Extract the (x, y) coordinate from the center of the cell holding the provided text.  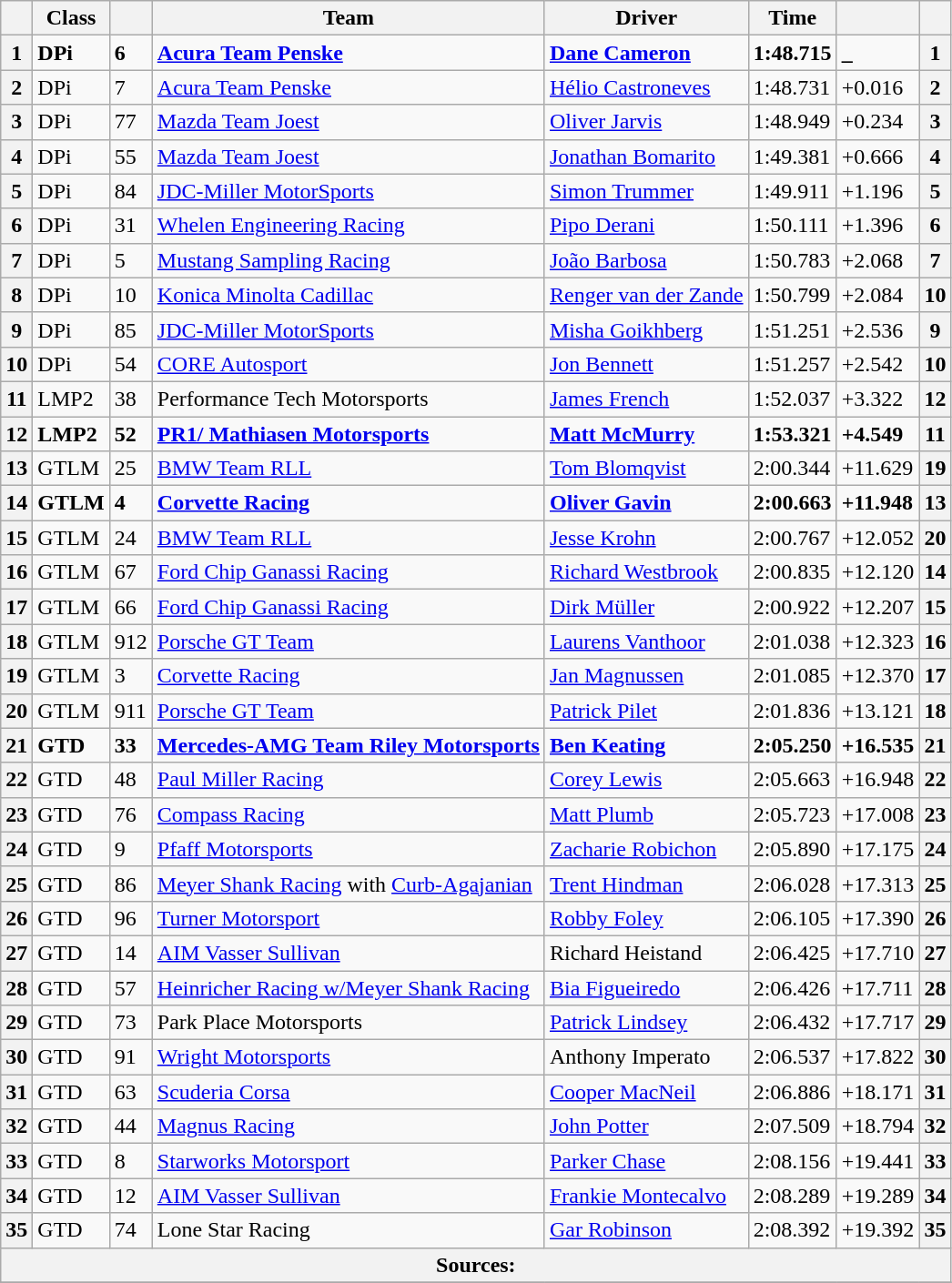
Magnus Racing (348, 1126)
Pipo Derani (646, 226)
+16.535 (877, 745)
+17.717 (877, 1023)
Ben Keating (646, 745)
Dirk Müller (646, 607)
+12.207 (877, 607)
2:06.426 (792, 987)
+2.536 (877, 329)
911 (131, 711)
Simon Trummer (646, 191)
Misha Goikhberg (646, 329)
Sources: (476, 1265)
Konica Minolta Cadillac (348, 295)
Paul Miller Racing (348, 780)
+0.666 (877, 157)
+17.175 (877, 849)
2:05.663 (792, 780)
38 (131, 399)
1:51.257 (792, 364)
PR1/ Mathiasen Motorsports (348, 434)
Driver (646, 18)
2:00.835 (792, 572)
2:05.890 (792, 849)
1:53.321 (792, 434)
Park Place Motorsports (348, 1023)
+19.392 (877, 1230)
Richard Westbrook (646, 572)
+13.121 (877, 711)
Mercedes-AMG Team Riley Motorsports (348, 745)
1:50.799 (792, 295)
+17.390 (877, 918)
2:05.723 (792, 814)
1:52.037 (792, 399)
86 (131, 884)
Jon Bennett (646, 364)
2:00.767 (792, 538)
Oliver Gavin (646, 503)
Turner Motorsport (348, 918)
Jesse Krohn (646, 538)
2:01.836 (792, 711)
2:01.085 (792, 676)
2:08.156 (792, 1161)
Anthony Imperato (646, 1057)
Patrick Lindsey (646, 1023)
52 (131, 434)
Starworks Motorsport (348, 1161)
Scuderia Corsa (348, 1092)
912 (131, 641)
1:49.381 (792, 157)
1:50.111 (792, 226)
2:00.344 (792, 469)
Patrick Pilet (646, 711)
+3.322 (877, 399)
2:06.537 (792, 1057)
+1.396 (877, 226)
1:50.783 (792, 260)
+12.323 (877, 641)
Gar Robinson (646, 1230)
Jonathan Bomarito (646, 157)
Tom Blomqvist (646, 469)
Hélio Castroneves (646, 87)
Cooper MacNeil (646, 1092)
Frankie Montecalvo (646, 1196)
54 (131, 364)
CORE Autosport (348, 364)
Class (71, 18)
73 (131, 1023)
84 (131, 191)
76 (131, 814)
Dane Cameron (646, 53)
91 (131, 1057)
+19.289 (877, 1196)
+17.822 (877, 1057)
85 (131, 329)
James French (646, 399)
Renger van der Zande (646, 295)
44 (131, 1126)
+11.629 (877, 469)
John Potter (646, 1126)
1:51.251 (792, 329)
Meyer Shank Racing with Curb-Agajanian (348, 884)
2:06.432 (792, 1023)
+12.370 (877, 676)
+17.008 (877, 814)
1:48.731 (792, 87)
+1.196 (877, 191)
48 (131, 780)
Bia Figueiredo (646, 987)
Whelen Engineering Racing (348, 226)
2:00.922 (792, 607)
Laurens Vanthoor (646, 641)
Robby Foley (646, 918)
+19.441 (877, 1161)
Team (348, 18)
2:01.038 (792, 641)
+16.948 (877, 780)
Matt Plumb (646, 814)
Compass Racing (348, 814)
João Barbosa (646, 260)
1:48.949 (792, 122)
Oliver Jarvis (646, 122)
Matt McMurry (646, 434)
67 (131, 572)
+17.711 (877, 987)
2:06.105 (792, 918)
74 (131, 1230)
Heinricher Racing w/Meyer Shank Racing (348, 987)
Parker Chase (646, 1161)
_ (877, 53)
Time (792, 18)
57 (131, 987)
2:08.392 (792, 1230)
2:06.425 (792, 953)
Trent Hindman (646, 884)
Zacharie Robichon (646, 849)
+17.710 (877, 953)
Jan Magnussen (646, 676)
+12.120 (877, 572)
+2.084 (877, 295)
+18.794 (877, 1126)
+0.016 (877, 87)
Performance Tech Motorsports (348, 399)
66 (131, 607)
+12.052 (877, 538)
2:00.663 (792, 503)
+18.171 (877, 1092)
Corey Lewis (646, 780)
+2.542 (877, 364)
63 (131, 1092)
+17.313 (877, 884)
+0.234 (877, 122)
1:48.715 (792, 53)
55 (131, 157)
Pfaff Motorsports (348, 849)
Wright Motorsports (348, 1057)
Richard Heistand (646, 953)
2:07.509 (792, 1126)
+2.068 (877, 260)
2:06.028 (792, 884)
2:05.250 (792, 745)
+11.948 (877, 503)
77 (131, 122)
2:06.886 (792, 1092)
1:49.911 (792, 191)
96 (131, 918)
2:08.289 (792, 1196)
Lone Star Racing (348, 1230)
+4.549 (877, 434)
Mustang Sampling Racing (348, 260)
